Identify which cell holds the provided text, then report its [X, Y] central coordinate. 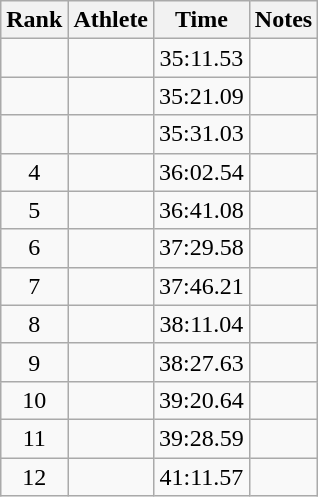
10 [34, 400]
8 [34, 324]
36:41.08 [202, 210]
12 [34, 477]
Rank [34, 20]
37:46.21 [202, 286]
36:02.54 [202, 172]
35:11.53 [202, 58]
7 [34, 286]
9 [34, 362]
38:27.63 [202, 362]
41:11.57 [202, 477]
38:11.04 [202, 324]
39:28.59 [202, 438]
Time [202, 20]
35:21.09 [202, 96]
39:20.64 [202, 400]
35:31.03 [202, 134]
11 [34, 438]
5 [34, 210]
Notes [283, 20]
4 [34, 172]
Athlete [111, 20]
6 [34, 248]
37:29.58 [202, 248]
